Identify which cell holds the provided text, then report its (X, Y) central coordinate. 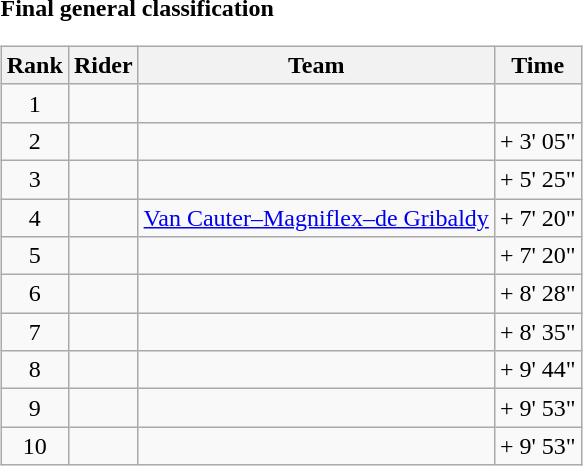
8 (34, 370)
+ 9' 44" (538, 370)
9 (34, 408)
7 (34, 332)
10 (34, 446)
Time (538, 65)
+ 3' 05" (538, 141)
+ 8' 28" (538, 294)
Van Cauter–Magniflex–de Gribaldy (316, 217)
1 (34, 103)
4 (34, 217)
+ 5' 25" (538, 179)
5 (34, 256)
Rider (103, 65)
3 (34, 179)
+ 8' 35" (538, 332)
2 (34, 141)
6 (34, 294)
Rank (34, 65)
Team (316, 65)
